Search for the cell housing the specified text and yield its [x, y] center coordinate. 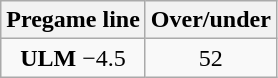
Pregame line [74, 20]
ULM −4.5 [74, 58]
Over/under [210, 20]
52 [210, 58]
